Locate the cell with the specified text and output its [X, Y] center coordinate. 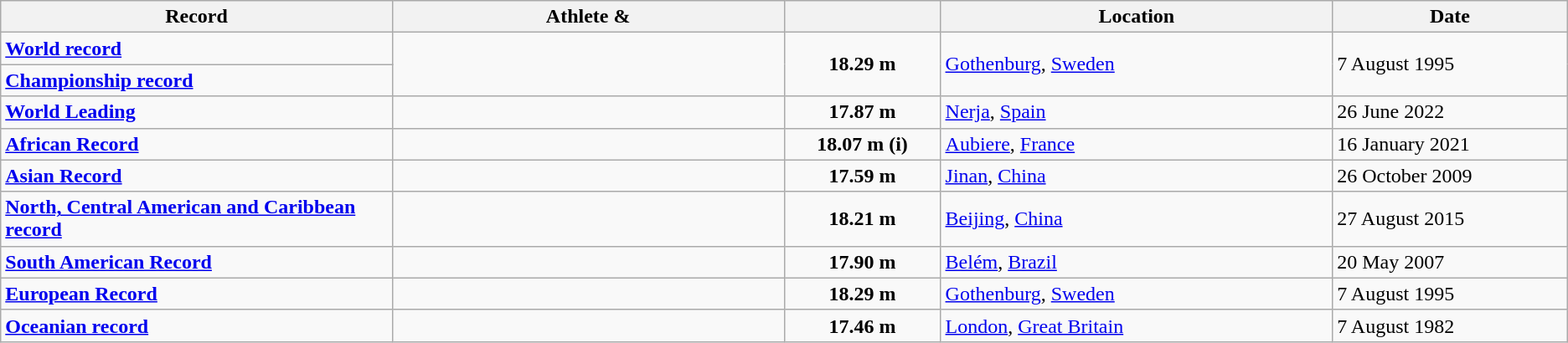
Beijing, China [1137, 219]
16 January 2021 [1451, 144]
European Record [197, 294]
20 May 2007 [1451, 262]
26 June 2022 [1451, 112]
17.90 m [863, 262]
Athlete & [588, 17]
Oceanian record [197, 325]
Nerja, Spain [1137, 112]
Record [197, 17]
World Leading [197, 112]
World record [197, 49]
18.21 m [863, 219]
Date [1451, 17]
South American Record [197, 262]
26 October 2009 [1451, 176]
18.07 m (i) [863, 144]
London, Great Britain [1137, 325]
Aubiere, France [1137, 144]
Location [1137, 17]
17.87 m [863, 112]
17.46 m [863, 325]
7 August 1982 [1451, 325]
African Record [197, 144]
17.59 m [863, 176]
Belém, Brazil [1137, 262]
Asian Record [197, 176]
27 August 2015 [1451, 219]
Championship record [197, 80]
North, Central American and Caribbean record [197, 219]
Jinan, China [1137, 176]
